Detect which cell encompasses the target text, then output its [X, Y] center coordinate. 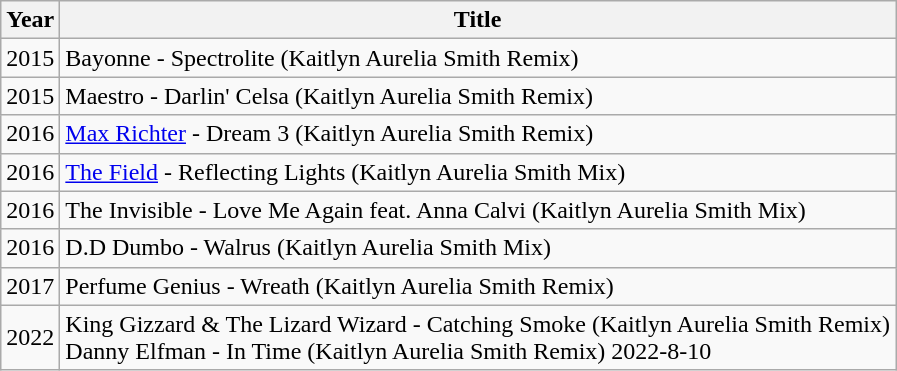
Title [478, 20]
Year [30, 20]
The Invisible - Love Me Again feat. Anna Calvi (Kaitlyn Aurelia Smith Mix) [478, 210]
Bayonne - Spectrolite (Kaitlyn Aurelia Smith Remix) [478, 58]
Perfume Genius - Wreath (Kaitlyn Aurelia Smith Remix) [478, 286]
The Field - Reflecting Lights (Kaitlyn Aurelia Smith Mix) [478, 172]
2017 [30, 286]
Maestro - Darlin' Celsa (Kaitlyn Aurelia Smith Remix) [478, 96]
2022 [30, 338]
Max Richter - Dream 3 (Kaitlyn Aurelia Smith Remix) [478, 134]
King Gizzard & The Lizard Wizard - Catching Smoke (Kaitlyn Aurelia Smith Remix)Danny Elfman - In Time (Kaitlyn Aurelia Smith Remix) 2022-8-10 [478, 338]
D.D Dumbo - Walrus (Kaitlyn Aurelia Smith Mix) [478, 248]
